Output the [x, y] coordinate of the center of the cell containing the given text.  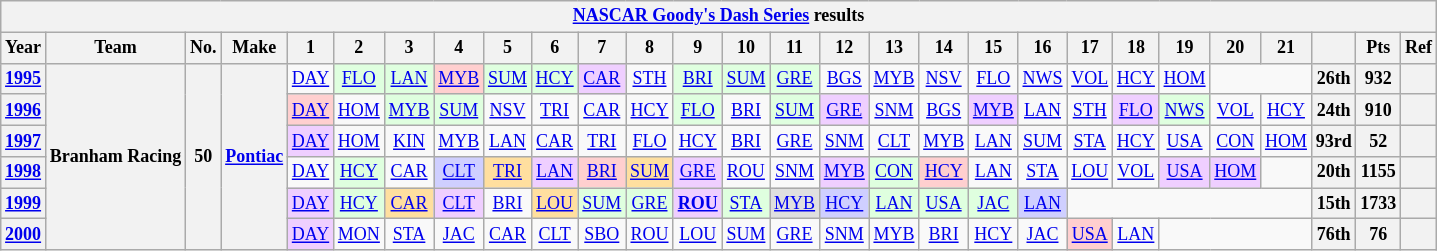
1997 [24, 140]
NASCAR Goody's Dash Series results [719, 16]
Pontiac [254, 156]
20th [1334, 172]
18 [1136, 48]
KIN [409, 140]
No. [204, 48]
16 [1042, 48]
93rd [1334, 140]
9 [698, 48]
Branham Racing [115, 156]
1 [310, 48]
SBO [602, 234]
MON [360, 234]
5 [508, 48]
7 [602, 48]
1999 [24, 204]
2000 [24, 234]
3 [409, 48]
24th [1334, 110]
15 [993, 48]
Ref [1419, 48]
910 [1378, 110]
14 [944, 48]
21 [1286, 48]
76 [1378, 234]
4 [459, 48]
932 [1378, 78]
1998 [24, 172]
Year [24, 48]
12 [844, 48]
10 [746, 48]
20 [1236, 48]
Pts [1378, 48]
1733 [1378, 204]
19 [1184, 48]
52 [1378, 140]
76th [1334, 234]
26th [1334, 78]
1995 [24, 78]
Make [254, 48]
2 [360, 48]
1155 [1378, 172]
6 [554, 48]
Team [115, 48]
13 [894, 48]
50 [204, 156]
15th [1334, 204]
11 [795, 48]
8 [650, 48]
17 [1090, 48]
1996 [24, 110]
